From the cell containing the given text, extract its center point as [x, y] coordinate. 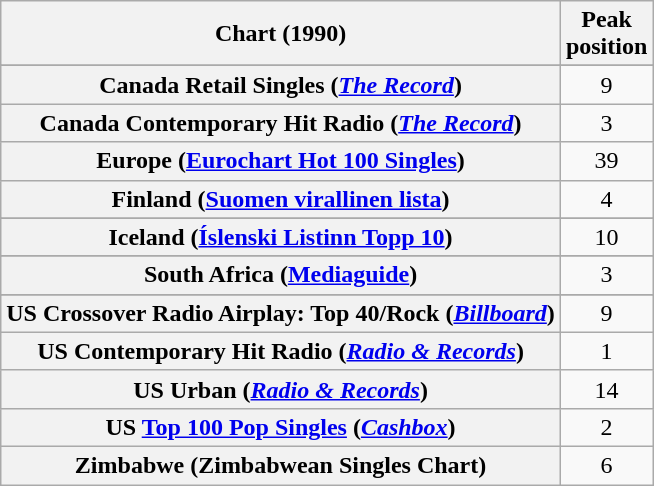
Chart (1990) [281, 34]
US Contemporary Hit Radio (Radio & Records) [281, 351]
Zimbabwe (Zimbabwean Singles Chart) [281, 465]
2 [606, 427]
10 [606, 237]
14 [606, 389]
Canada Retail Singles (The Record) [281, 85]
Canada Contemporary Hit Radio (The Record) [281, 123]
6 [606, 465]
Finland (Suomen virallinen lista) [281, 199]
US Top 100 Pop Singles (Cashbox) [281, 427]
South Africa (Mediaguide) [281, 275]
39 [606, 161]
Peakposition [606, 34]
US Urban (Radio & Records) [281, 389]
1 [606, 351]
Europe (Eurochart Hot 100 Singles) [281, 161]
Iceland (Íslenski Listinn Topp 10) [281, 237]
4 [606, 199]
US Crossover Radio Airplay: Top 40/Rock (Billboard) [281, 313]
